Pinpoint the cell where the given text exists, returning its (x, y) midpoint coordinate. 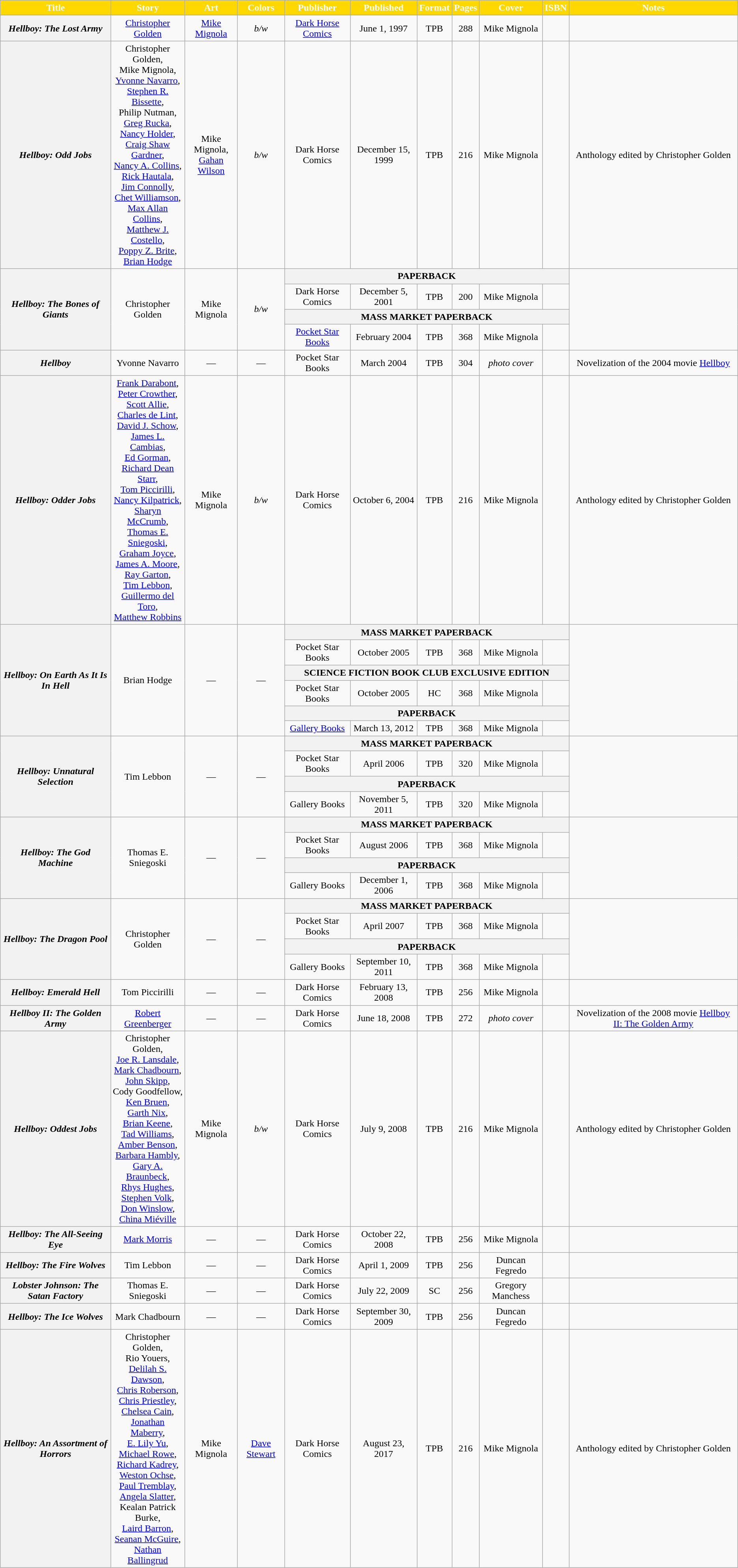
Dave Stewart (261, 1448)
April 2007 (383, 926)
Colors (261, 8)
200 (466, 296)
HC (434, 693)
July 22, 2009 (383, 1291)
Publisher (318, 8)
Gregory Manchess (511, 1291)
August 23, 2017 (383, 1448)
July 9, 2008 (383, 1129)
Mark Morris (148, 1239)
September 10, 2011 (383, 967)
Hellboy: The Ice Wolves (56, 1317)
December 15, 1999 (383, 155)
272 (466, 1018)
September 30, 2009 (383, 1317)
October 22, 2008 (383, 1239)
ISBN (556, 8)
Hellboy: The Bones of Giants (56, 309)
Published (383, 8)
February 13, 2008 (383, 992)
Format (434, 8)
Hellboy: Unnatural Selection (56, 777)
304 (466, 362)
Hellboy (56, 362)
Lobster Johnson: The Satan Factory (56, 1291)
Tom Piccirilli (148, 992)
October 6, 2004 (383, 500)
Art (211, 8)
Notes (653, 8)
Hellboy: The Lost Army (56, 28)
April 1, 2009 (383, 1265)
March 2004 (383, 362)
Yvonne Navarro (148, 362)
Hellboy: Emerald Hell (56, 992)
December 5, 2001 (383, 296)
Cover (511, 8)
Hellboy: Oddest Jobs (56, 1129)
February 2004 (383, 337)
Hellboy: The God Machine (56, 858)
Hellboy: On Earth As It Is In Hell (56, 680)
Robert Greenberger (148, 1018)
Hellboy: The Fire Wolves (56, 1265)
Mike Mignola,Gahan Wilson (211, 155)
August 2006 (383, 845)
June 1, 1997 (383, 28)
April 2006 (383, 764)
June 18, 2008 (383, 1018)
Hellboy: An Assortment of Horrors (56, 1448)
March 13, 2012 (383, 728)
Hellboy: The All-Seeing Eye (56, 1239)
Hellboy: The Dragon Pool (56, 939)
SCIENCE FICTION BOOK CLUB EXCLUSIVE EDITION (427, 673)
Hellboy: Odd Jobs (56, 155)
Novelization of the 2008 movie Hellboy II: The Golden Army (653, 1018)
Hellboy II: The Golden Army (56, 1018)
Brian Hodge (148, 680)
Mark Chadbourn (148, 1317)
December 1, 2006 (383, 886)
Pages (466, 8)
288 (466, 28)
November 5, 2011 (383, 804)
Hellboy: Odder Jobs (56, 500)
Title (56, 8)
SC (434, 1291)
Story (148, 8)
Novelization of the 2004 movie Hellboy (653, 362)
